Identify which cell holds the provided text, then report its (x, y) central coordinate. 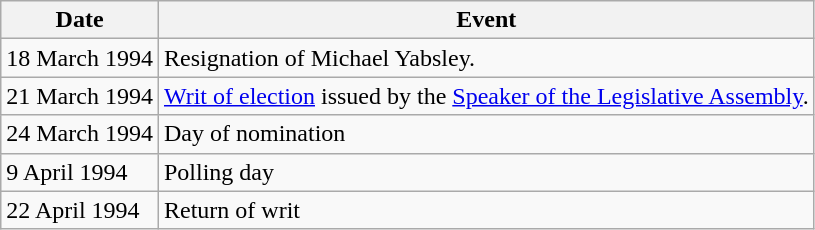
22 April 1994 (80, 210)
Polling day (486, 172)
Writ of election issued by the Speaker of the Legislative Assembly. (486, 96)
Day of nomination (486, 134)
9 April 1994 (80, 172)
Return of writ (486, 210)
Resignation of Michael Yabsley. (486, 58)
21 March 1994 (80, 96)
Date (80, 20)
24 March 1994 (80, 134)
18 March 1994 (80, 58)
Event (486, 20)
